Locate the cell with the specified text and output its (X, Y) center coordinate. 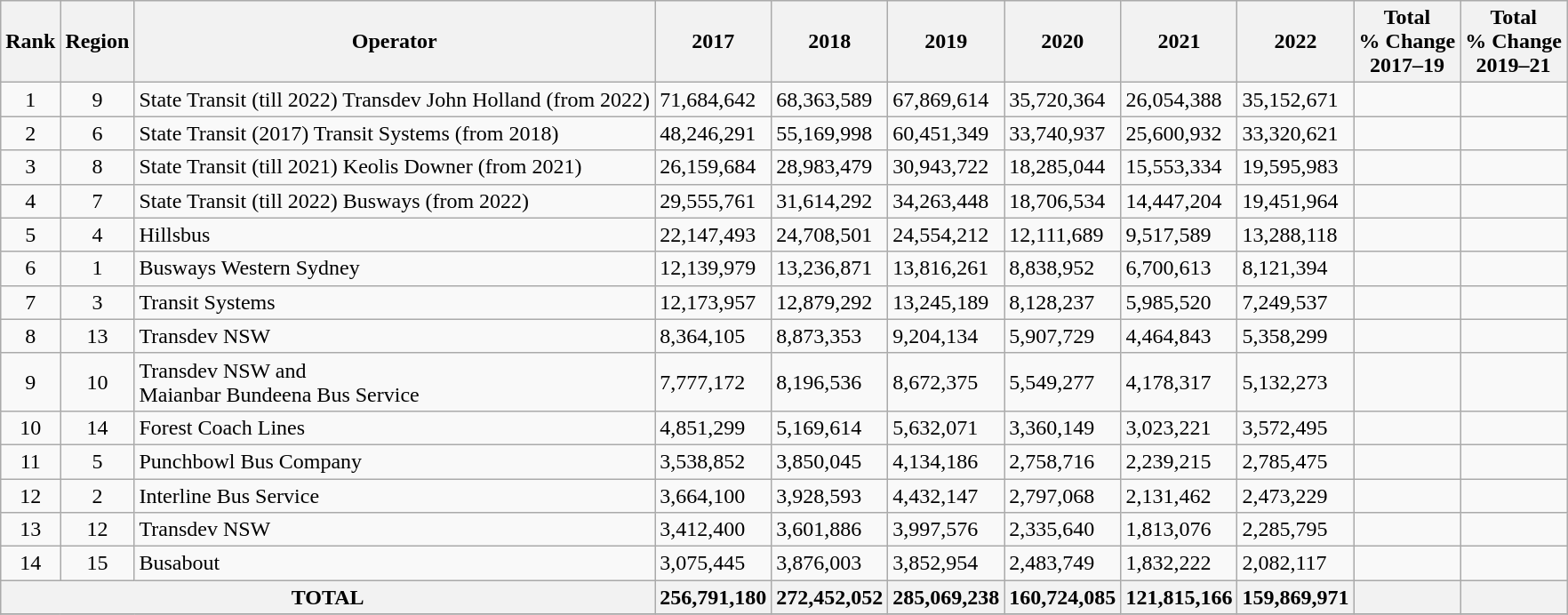
5,169,614 (830, 427)
Interline Bus Service (395, 495)
3,928,593 (830, 495)
2017 (713, 42)
4,134,186 (946, 461)
12,111,689 (1063, 235)
71,684,642 (713, 100)
Punchbowl Bus Company (395, 461)
8,873,353 (830, 336)
5,132,273 (1296, 382)
State Transit (2017) Transit Systems (from 2018) (395, 133)
18,706,534 (1063, 201)
2,285,795 (1296, 530)
5,907,729 (1063, 336)
19,595,983 (1296, 167)
Busabout (395, 563)
2020 (1063, 42)
Total % Change 2017–19 (1407, 42)
24,708,501 (830, 235)
3,664,100 (713, 495)
2,131,462 (1179, 495)
8,364,105 (713, 336)
55,169,998 (830, 133)
1,813,076 (1179, 530)
15 (98, 563)
3,538,852 (713, 461)
Forest Coach Lines (395, 427)
13,288,118 (1296, 235)
160,724,085 (1063, 597)
11 (30, 461)
Operator (395, 42)
Transit Systems (395, 302)
2,082,117 (1296, 563)
2,758,716 (1063, 461)
9,517,589 (1179, 235)
28,983,479 (830, 167)
Hillsbus (395, 235)
12,139,979 (713, 268)
68,363,589 (830, 100)
8,196,536 (830, 382)
Region (98, 42)
3,023,221 (1179, 427)
22,147,493 (713, 235)
1,832,222 (1179, 563)
7,249,537 (1296, 302)
33,320,621 (1296, 133)
285,069,238 (946, 597)
9,204,134 (946, 336)
2,335,640 (1063, 530)
2,473,229 (1296, 495)
48,246,291 (713, 133)
3,850,045 (830, 461)
33,740,937 (1063, 133)
4,178,317 (1179, 382)
18,285,044 (1063, 167)
67,869,614 (946, 100)
8,121,394 (1296, 268)
2,797,068 (1063, 495)
4,851,299 (713, 427)
3,075,445 (713, 563)
7,777,172 (713, 382)
12,173,957 (713, 302)
Transdev NSW and Maianbar Bundeena Bus Service (395, 382)
19,451,964 (1296, 201)
4,432,147 (946, 495)
5,358,299 (1296, 336)
6,700,613 (1179, 268)
13,245,189 (946, 302)
3,360,149 (1063, 427)
13,816,261 (946, 268)
5,549,277 (1063, 382)
Total % Change 2019–21 (1514, 42)
2,483,749 (1063, 563)
272,452,052 (830, 597)
State Transit (till 2021) Keolis Downer (from 2021) (395, 167)
3,997,576 (946, 530)
24,554,212 (946, 235)
14,447,204 (1179, 201)
35,152,671 (1296, 100)
34,263,448 (946, 201)
15,553,334 (1179, 167)
256,791,180 (713, 597)
8,838,952 (1063, 268)
2022 (1296, 42)
State Transit (till 2022) Transdev John Holland (from 2022) (395, 100)
159,869,971 (1296, 597)
TOTAL (328, 597)
35,720,364 (1063, 100)
31,614,292 (830, 201)
60,451,349 (946, 133)
121,815,166 (1179, 597)
29,555,761 (713, 201)
8,128,237 (1063, 302)
13,236,871 (830, 268)
3,572,495 (1296, 427)
25,600,932 (1179, 133)
5,632,071 (946, 427)
2019 (946, 42)
Rank (30, 42)
12,879,292 (830, 302)
26,054,388 (1179, 100)
26,159,684 (713, 167)
2,239,215 (1179, 461)
State Transit (till 2022) Busways (from 2022) (395, 201)
5,985,520 (1179, 302)
2018 (830, 42)
3,601,886 (830, 530)
2,785,475 (1296, 461)
2021 (1179, 42)
3,876,003 (830, 563)
30,943,722 (946, 167)
4,464,843 (1179, 336)
3,852,954 (946, 563)
3,412,400 (713, 530)
Busways Western Sydney (395, 268)
8,672,375 (946, 382)
